Extract the [X, Y] coordinate from the center of the cell holding the provided text.  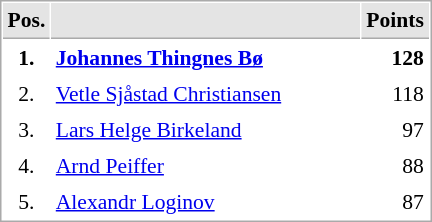
Points [396, 21]
2. [26, 93]
87 [396, 201]
Lars Helge Birkeland [206, 129]
Alexandr Loginov [206, 201]
5. [26, 201]
88 [396, 165]
97 [396, 129]
4. [26, 165]
3. [26, 129]
Pos. [26, 21]
128 [396, 57]
1. [26, 57]
Vetle Sjåstad Christiansen [206, 93]
Johannes Thingnes Bø [206, 57]
118 [396, 93]
Arnd Peiffer [206, 165]
